Pinpoint the cell where the given text exists, returning its [X, Y] midpoint coordinate. 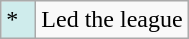
* [18, 20]
Led the league [112, 20]
